For the text-containing cell, return its midpoint in (X, Y) coordinate format. 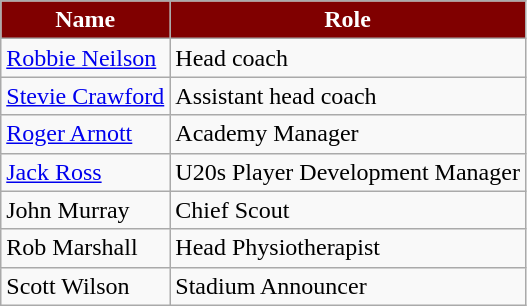
Rob Marshall (86, 248)
John Murray (86, 210)
Stadium Announcer (348, 286)
Scott Wilson (86, 286)
Academy Manager (348, 134)
Head Physiotherapist (348, 248)
Jack Ross (86, 172)
Stevie Crawford (86, 96)
Name (86, 20)
Roger Arnott (86, 134)
Chief Scout (348, 210)
Role (348, 20)
Robbie Neilson (86, 58)
U20s Player Development Manager (348, 172)
Assistant head coach (348, 96)
Head coach (348, 58)
